Return [X, Y] of the center of cell containing provided text 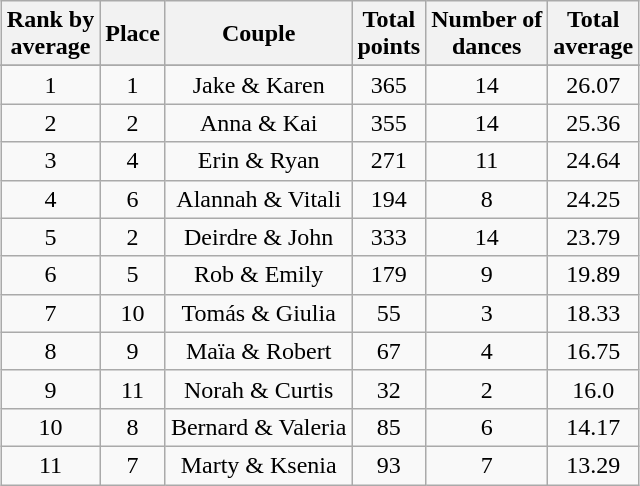
355 [389, 123]
Bernard & Valeria [258, 427]
32 [389, 389]
13.29 [594, 465]
365 [389, 85]
Alannah & Vitali [258, 199]
194 [389, 199]
16.0 [594, 389]
Marty & Ksenia [258, 465]
333 [389, 237]
Total points [389, 34]
93 [389, 465]
16.75 [594, 351]
Deirdre & John [258, 237]
Place [133, 34]
Norah & Curtis [258, 389]
Total average [594, 34]
271 [389, 161]
18.33 [594, 313]
Erin & Ryan [258, 161]
Tomás & Giulia [258, 313]
179 [389, 275]
24.64 [594, 161]
Number of dances [487, 34]
Anna & Kai [258, 123]
Maïa & Robert [258, 351]
19.89 [594, 275]
Couple [258, 34]
85 [389, 427]
14.17 [594, 427]
23.79 [594, 237]
55 [389, 313]
26.07 [594, 85]
Rob & Emily [258, 275]
24.25 [594, 199]
25.36 [594, 123]
67 [389, 351]
Jake & Karen [258, 85]
Rank by average [50, 34]
